For the text-containing cell, return its midpoint in (x, y) coordinate format. 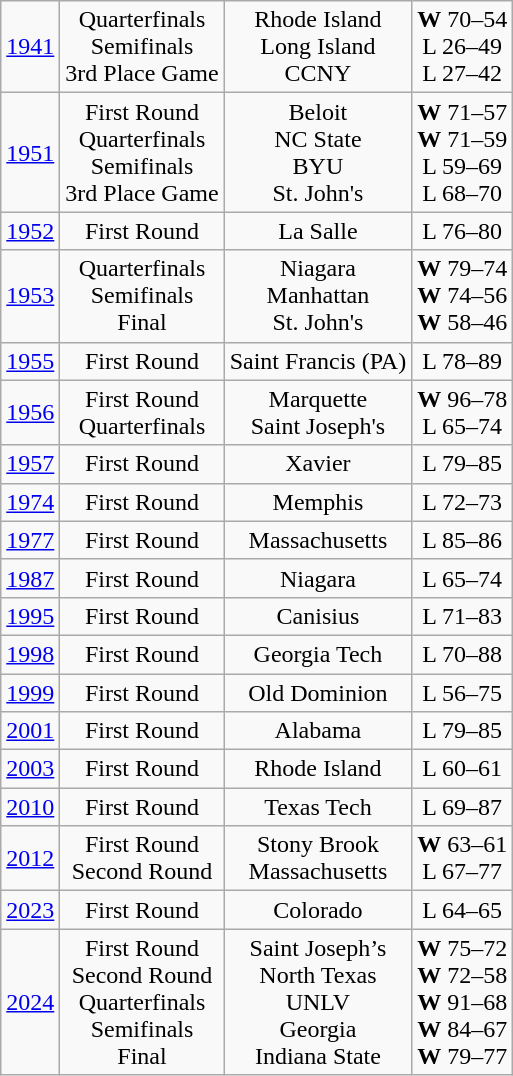
Massachusetts (318, 540)
L 64–65 (462, 910)
1941 (30, 47)
Saint Joseph’sNorth TexasUNLVGeorgiaIndiana State (318, 1002)
Texas Tech (318, 807)
Saint Francis (PA) (318, 361)
Rhode IslandLong IslandCCNY (318, 47)
Memphis (318, 502)
Alabama (318, 731)
La Salle (318, 231)
Stony BrookMassachusetts (318, 858)
W 71–57W 71–59L 59–69L 68–70 (462, 152)
1977 (30, 540)
1998 (30, 654)
2001 (30, 731)
L 69–87 (462, 807)
1987 (30, 578)
Colorado (318, 910)
L 72–73 (462, 502)
1952 (30, 231)
W 96–78L 65–74 (462, 412)
First RoundSecond RoundQuarterfinalsSemifinalsFinal (142, 1002)
Rhode Island (318, 769)
Xavier (318, 464)
L 71–83 (462, 616)
L 78–89 (462, 361)
1995 (30, 616)
2003 (30, 769)
2012 (30, 858)
2024 (30, 1002)
1953 (30, 296)
Georgia Tech (318, 654)
W 79–74W 74–56W 58–46 (462, 296)
First RoundQuarterfinals (142, 412)
W 75–72W 72–58W 91–68W 84–67W 79–77 (462, 1002)
L 85–86 (462, 540)
1999 (30, 693)
L 56–75 (462, 693)
L 60–61 (462, 769)
1974 (30, 502)
QuarterfinalsSemifinals3rd Place Game (142, 47)
L 70–88 (462, 654)
First RoundSecond Round (142, 858)
QuarterfinalsSemifinalsFinal (142, 296)
W 70–54L 26–49L 27–42 (462, 47)
Old Dominion (318, 693)
NiagaraManhattanSt. John's (318, 296)
W 63–61L 67–77 (462, 858)
L 76–80 (462, 231)
1955 (30, 361)
First RoundQuarterfinalsSemifinals3rd Place Game (142, 152)
1951 (30, 152)
Niagara (318, 578)
Canisius (318, 616)
BeloitNC StateBYUSt. John's (318, 152)
2023 (30, 910)
1957 (30, 464)
2010 (30, 807)
L 65–74 (462, 578)
MarquetteSaint Joseph's (318, 412)
1956 (30, 412)
